Provide the (x, y) coordinate of the cell's center where the given text is located.  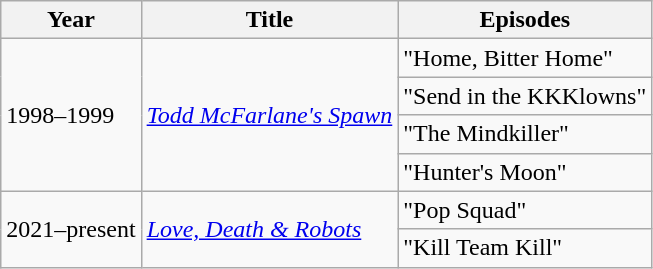
Title (270, 20)
1998–1999 (71, 115)
"Kill Team Kill" (525, 248)
"Hunter's Moon" (525, 172)
"Pop Squad" (525, 210)
Love, Death & Robots (270, 229)
Episodes (525, 20)
"The Mindkiller" (525, 134)
"Home, Bitter Home" (525, 58)
"Send in the KKKlowns" (525, 96)
2021–present (71, 229)
Year (71, 20)
Todd McFarlane's Spawn (270, 115)
